Detect which cell encompasses the target text, then output its (x, y) center coordinate. 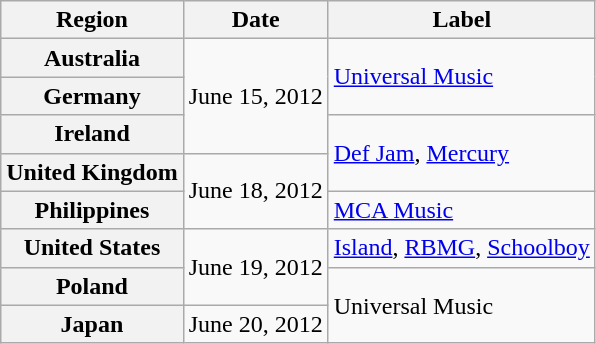
Ireland (92, 134)
Germany (92, 96)
June 18, 2012 (256, 191)
June 15, 2012 (256, 96)
June 19, 2012 (256, 267)
Region (92, 20)
Island, RBMG, Schoolboy (462, 248)
Poland (92, 286)
Philippines (92, 210)
Def Jam, Mercury (462, 153)
United States (92, 248)
MCA Music (462, 210)
Japan (92, 324)
June 20, 2012 (256, 324)
Australia (92, 58)
Label (462, 20)
Date (256, 20)
United Kingdom (92, 172)
